Scan for the cell matching the given text and deliver its (X, Y) coordinate at center. 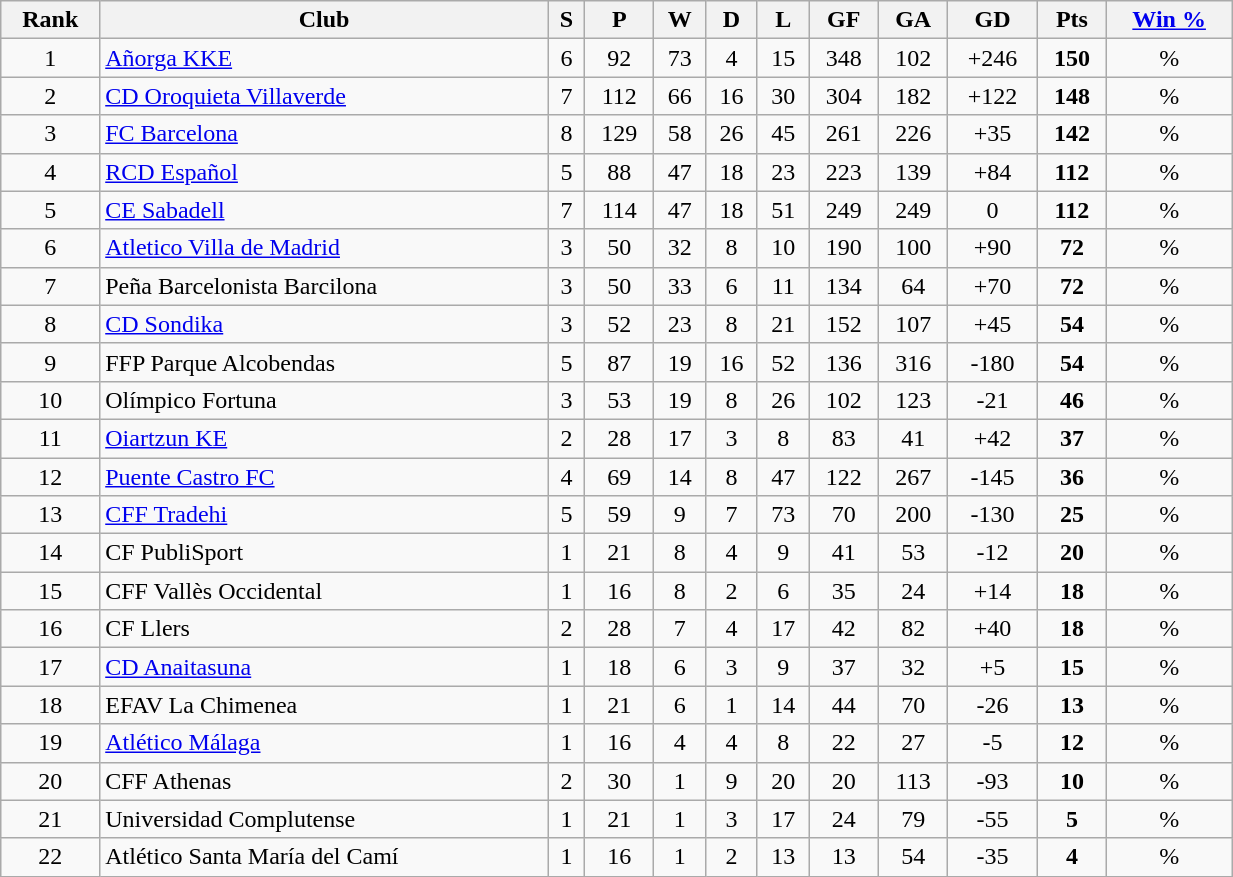
Win % (1170, 20)
Puente Castro FC (324, 477)
S (567, 20)
136 (844, 362)
-12 (992, 553)
+45 (992, 324)
-21 (992, 400)
113 (912, 781)
-130 (992, 515)
87 (620, 362)
FFP Parque Alcobendas (324, 362)
CD Oroquieta Villaverde (324, 96)
123 (912, 400)
35 (844, 591)
Atletico Villa de Madrid (324, 248)
142 (1072, 134)
150 (1072, 58)
CE Sabadell (324, 210)
W (680, 20)
+35 (992, 134)
Peña Barcelonista Barcilona (324, 286)
114 (620, 210)
261 (844, 134)
152 (844, 324)
RCD Español (324, 172)
348 (844, 58)
Atlético Málaga (324, 743)
226 (912, 134)
FC Barcelona (324, 134)
82 (912, 629)
304 (844, 96)
46 (1072, 400)
-5 (992, 743)
36 (1072, 477)
100 (912, 248)
64 (912, 286)
66 (680, 96)
-180 (992, 362)
58 (680, 134)
69 (620, 477)
182 (912, 96)
+40 (992, 629)
Rank (50, 20)
107 (912, 324)
Atlético Santa María del Camí (324, 857)
+84 (992, 172)
0 (992, 210)
Club (324, 20)
CFF Vallès Occidental (324, 591)
92 (620, 58)
223 (844, 172)
88 (620, 172)
L (783, 20)
+5 (992, 667)
-35 (992, 857)
P (620, 20)
44 (844, 705)
+246 (992, 58)
CF PubliSport (324, 553)
33 (680, 286)
GF (844, 20)
Pts (1072, 20)
129 (620, 134)
25 (1072, 515)
GA (912, 20)
+70 (992, 286)
CD Anaitasuna (324, 667)
45 (783, 134)
+14 (992, 591)
79 (912, 819)
148 (1072, 96)
42 (844, 629)
+42 (992, 438)
CFF Athenas (324, 781)
-55 (992, 819)
+90 (992, 248)
EFAV La Chimenea (324, 705)
CF Llers (324, 629)
-93 (992, 781)
Olímpico Fortuna (324, 400)
200 (912, 515)
316 (912, 362)
51 (783, 210)
CFF Tradehi (324, 515)
Universidad Complutense (324, 819)
-26 (992, 705)
Oiartzun KE (324, 438)
59 (620, 515)
Añorga KKE (324, 58)
D (732, 20)
190 (844, 248)
GD (992, 20)
134 (844, 286)
122 (844, 477)
83 (844, 438)
27 (912, 743)
+122 (992, 96)
-145 (992, 477)
CD Sondika (324, 324)
139 (912, 172)
267 (912, 477)
